Capture the cell that displays the provided text and extract its [X, Y] central coordinate. 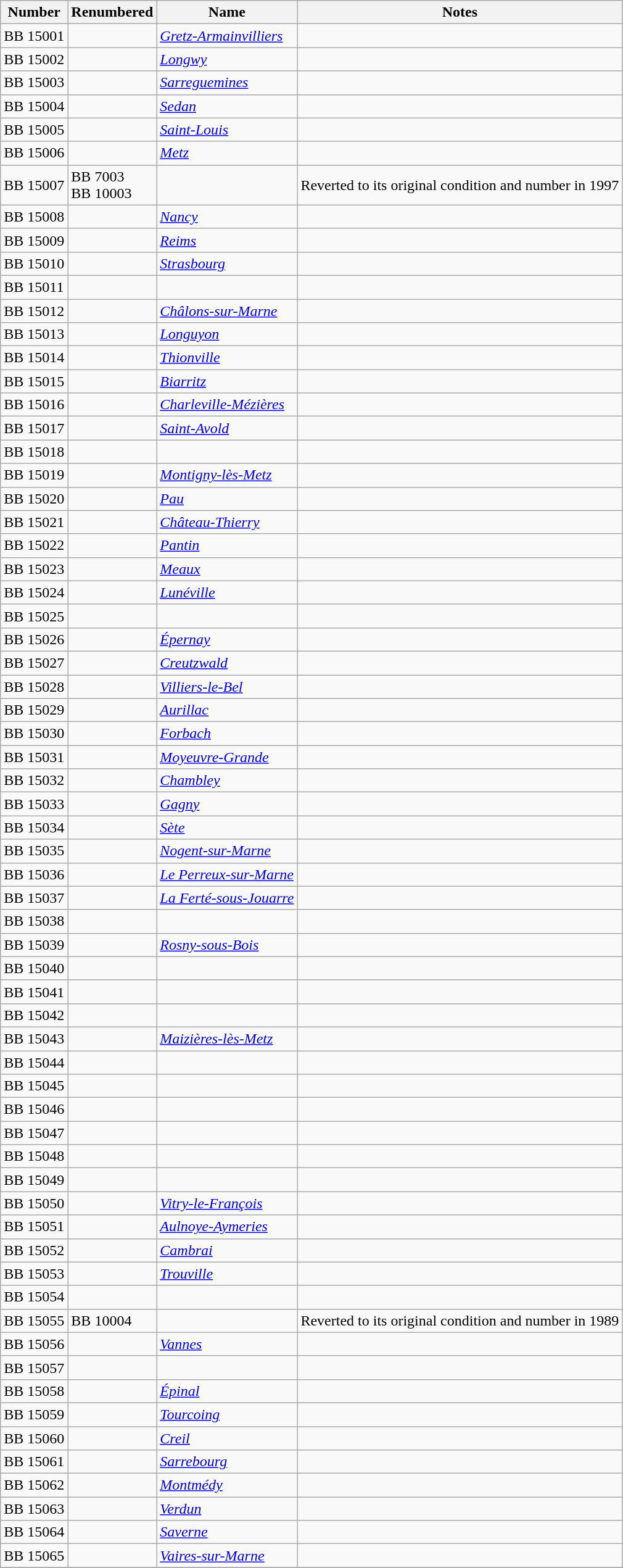
BB 15011 [35, 287]
BB 15050 [35, 1203]
Moyeuvre-Grande [227, 757]
BB 15035 [35, 851]
BB 15022 [35, 545]
BB 15063 [35, 1509]
Aulnoye-Aymeries [227, 1227]
Charleville-Mézières [227, 405]
BB 15017 [35, 428]
Le Perreux-sur-Marne [227, 874]
BB 15039 [35, 945]
Sarrebourg [227, 1462]
Strasbourg [227, 263]
La Ferté-sous-Jouarre [227, 898]
BB 15059 [35, 1414]
Sarreguemines [227, 83]
Gretz-Armainvilliers [227, 36]
BB 15014 [35, 358]
Pau [227, 499]
Notes [460, 12]
Villiers-le-Bel [227, 687]
Aurillac [227, 710]
Vitry-le-François [227, 1203]
Épernay [227, 639]
BB 15001 [35, 36]
BB 15062 [35, 1485]
BB 15064 [35, 1532]
BB 15054 [35, 1297]
Longwy [227, 59]
BB 15009 [35, 240]
Saint-Avold [227, 428]
BB 15055 [35, 1321]
Verdun [227, 1509]
Name [227, 12]
Trouville [227, 1274]
BB 15006 [35, 153]
BB 15003 [35, 83]
Lunéville [227, 592]
BB 15042 [35, 1015]
Chambley [227, 781]
BB 15046 [35, 1110]
BB 15049 [35, 1180]
Reims [227, 240]
Metz [227, 153]
Number [35, 12]
BB 15008 [35, 217]
BB 15047 [35, 1133]
BB 7003BB 10003 [112, 185]
BB 15037 [35, 898]
BB 15025 [35, 616]
Saverne [227, 1532]
Reverted to its original condition and number in 1989 [460, 1321]
BB 15048 [35, 1156]
BB 15052 [35, 1250]
Sète [227, 828]
BB 15007 [35, 185]
BB 15051 [35, 1227]
BB 15036 [35, 874]
BB 15013 [35, 334]
BB 15045 [35, 1086]
Rosny-sous-Bois [227, 945]
BB 15027 [35, 663]
BB 15023 [35, 569]
BB 15040 [35, 968]
Vannes [227, 1344]
BB 15032 [35, 781]
BB 15021 [35, 522]
Cambrai [227, 1250]
Meaux [227, 569]
BB 15043 [35, 1039]
BB 15041 [35, 992]
BB 15053 [35, 1274]
BB 15044 [35, 1062]
BB 15005 [35, 130]
Reverted to its original condition and number in 1997 [460, 185]
BB 15031 [35, 757]
Sedan [227, 106]
Vaires-sur-Marne [227, 1556]
Maizières-lès-Metz [227, 1039]
Forbach [227, 734]
Creil [227, 1438]
BB 15015 [35, 381]
BB 15061 [35, 1462]
Montigny-lès-Metz [227, 475]
BB 15024 [35, 592]
BB 15058 [35, 1391]
BB 15065 [35, 1556]
BB 15012 [35, 310]
BB 15030 [35, 734]
BB 15060 [35, 1438]
Renumbered [112, 12]
BB 15038 [35, 921]
Châlons-sur-Marne [227, 310]
Montmédy [227, 1485]
BB 15020 [35, 499]
BB 15010 [35, 263]
BB 15028 [35, 687]
BB 15034 [35, 828]
Nogent-sur-Marne [227, 851]
BB 15057 [35, 1367]
BB 15029 [35, 710]
Thionville [227, 358]
Creutzwald [227, 663]
Nancy [227, 217]
Tourcoing [227, 1414]
Biarritz [227, 381]
BB 15016 [35, 405]
BB 15002 [35, 59]
BB 15026 [35, 639]
Longuyon [227, 334]
BB 15019 [35, 475]
BB 15056 [35, 1344]
BB 15018 [35, 452]
Gagny [227, 804]
BB 10004 [112, 1321]
Château-Thierry [227, 522]
BB 15004 [35, 106]
Pantin [227, 545]
Épinal [227, 1391]
Saint-Louis [227, 130]
BB 15033 [35, 804]
